Pinpoint the cell where the given text exists, returning its [x, y] midpoint coordinate. 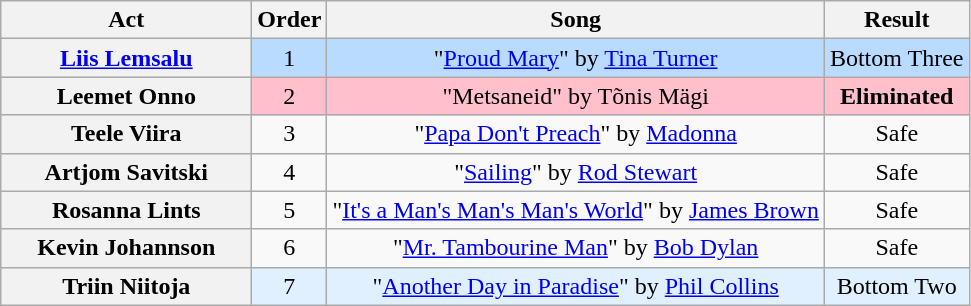
Kevin Johannson [126, 248]
Song [576, 20]
Bottom Two [896, 286]
Artjom Savitski [126, 172]
Bottom Three [896, 58]
7 [290, 286]
"Mr. Tambourine Man" by Bob Dylan [576, 248]
Liis Lemsalu [126, 58]
1 [290, 58]
"It's a Man's Man's Man's World" by James Brown [576, 210]
5 [290, 210]
2 [290, 96]
Teele Viira [126, 134]
4 [290, 172]
Triin Niitoja [126, 286]
Leemet Onno [126, 96]
"Sailing" by Rod Stewart [576, 172]
Eliminated [896, 96]
Rosanna Lints [126, 210]
Order [290, 20]
Act [126, 20]
"Papa Don't Preach" by Madonna [576, 134]
"Another Day in Paradise" by Phil Collins [576, 286]
"Metsaneid" by Tõnis Mägi [576, 96]
6 [290, 248]
3 [290, 134]
Result [896, 20]
"Proud Mary" by Tina Turner [576, 58]
